Scan for the cell matching the given text and deliver its (X, Y) coordinate at center. 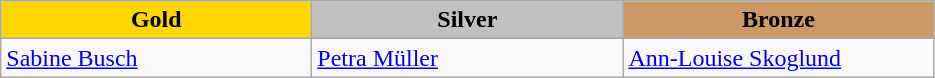
Gold (156, 20)
Sabine Busch (156, 58)
Ann-Louise Skoglund (778, 58)
Petra Müller (468, 58)
Bronze (778, 20)
Silver (468, 20)
